From the cell containing the given text, extract its center point as (x, y) coordinate. 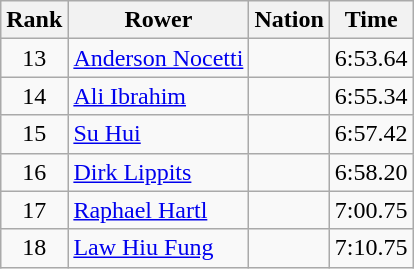
18 (34, 248)
17 (34, 210)
Rank (34, 20)
Raphael Hartl (158, 210)
7:00.75 (371, 210)
Ali Ibrahim (158, 96)
Dirk Lippits (158, 172)
14 (34, 96)
13 (34, 58)
Law Hiu Fung (158, 248)
7:10.75 (371, 248)
Time (371, 20)
6:53.64 (371, 58)
6:58.20 (371, 172)
Nation (289, 20)
6:55.34 (371, 96)
Su Hui (158, 134)
Anderson Nocetti (158, 58)
16 (34, 172)
Rower (158, 20)
6:57.42 (371, 134)
15 (34, 134)
